Find where the given text appears and provide that cell's center as [x, y] coordinate. 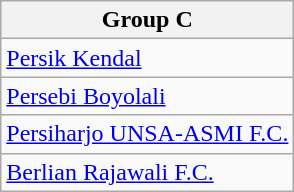
Group C [148, 20]
Persebi Boyolali [148, 96]
Berlian Rajawali F.C. [148, 172]
Persiharjo UNSA-ASMI F.C. [148, 134]
Persik Kendal [148, 58]
